Locate the cell with the specified text and output its (X, Y) center coordinate. 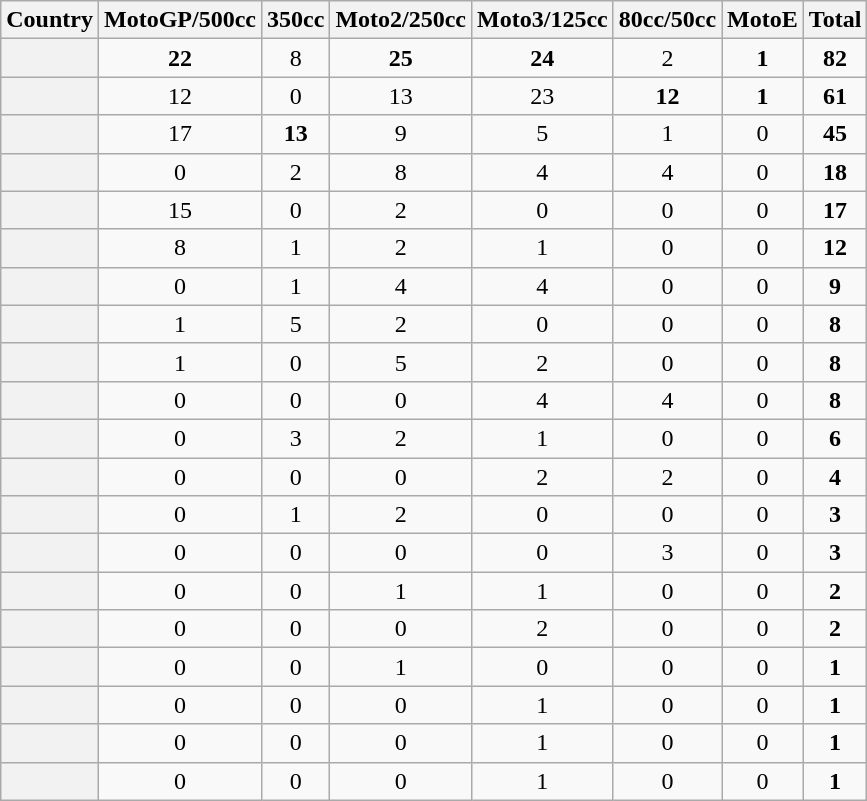
23 (543, 96)
80cc/50cc (667, 20)
MotoE (763, 20)
45 (835, 134)
25 (401, 58)
15 (180, 210)
Total (835, 20)
Moto3/125cc (543, 20)
61 (835, 96)
Moto2/250cc (401, 20)
6 (835, 438)
Country (50, 20)
22 (180, 58)
24 (543, 58)
18 (835, 172)
350cc (295, 20)
MotoGP/500cc (180, 20)
82 (835, 58)
